Extract the [X, Y] coordinate from the center of the cell holding the provided text.  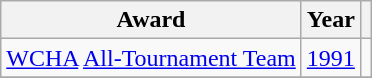
Award [152, 20]
1991 [330, 58]
WCHA All-Tournament Team [152, 58]
Year [330, 20]
